Determine the [X, Y] coordinate at the center of the cell enclosing the given text.  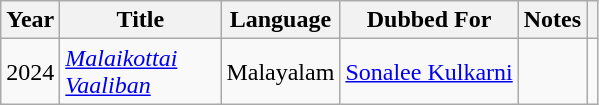
Title [140, 20]
Malaikottai Vaaliban [140, 72]
2024 [30, 72]
Notes [552, 20]
Malayalam [280, 72]
Year [30, 20]
Sonalee Kulkarni [429, 72]
Dubbed For [429, 20]
Language [280, 20]
